Pinpoint the cell where the given text exists, returning its [X, Y] midpoint coordinate. 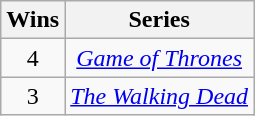
4 [33, 58]
Game of Thrones [160, 58]
Series [160, 20]
The Walking Dead [160, 96]
Wins [33, 20]
3 [33, 96]
